Return the [X, Y] coordinate for the center point of the cell that contains the specified text.  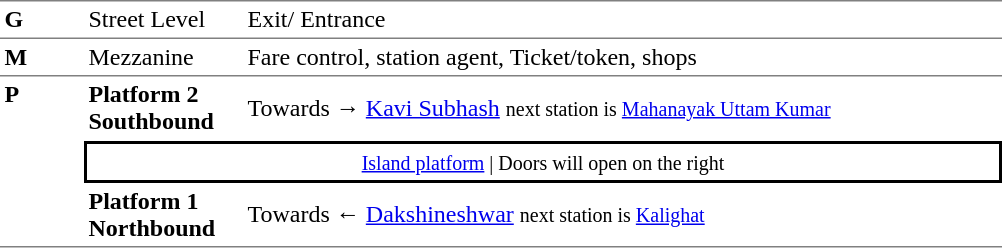
Towards → Kavi Subhash next station is Mahanayak Uttam Kumar [622, 108]
Platform 2Southbound [164, 108]
Exit/ Entrance [622, 20]
Fare control, station agent, Ticket/token, shops [622, 58]
Mezzanine [164, 58]
Street Level [164, 20]
G [42, 20]
Towards ← Dakshineshwar next station is Kalighat [622, 215]
P [42, 162]
Platform 1Northbound [164, 215]
M [42, 58]
Island platform | Doors will open on the right [543, 162]
